Return [x, y] of the center of cell containing provided text 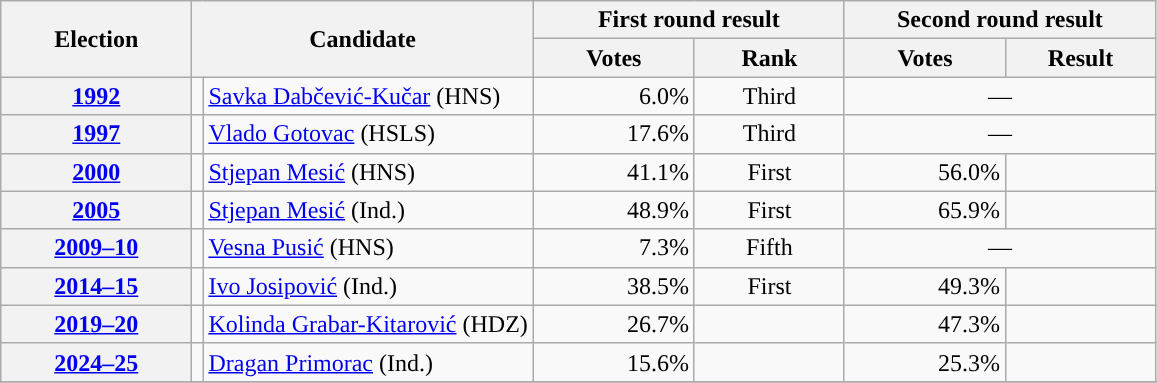
2005 [96, 210]
56.0% [924, 172]
Fifth [769, 248]
7.3% [614, 248]
26.7% [614, 324]
Stjepan Mesić (HNS) [368, 172]
17.6% [614, 134]
1992 [96, 96]
2009–10 [96, 248]
Rank [769, 58]
First round result [688, 20]
41.1% [614, 172]
Ivo Josipović (Ind.) [368, 286]
Second round result [1000, 20]
Vlado Gotovac (HSLS) [368, 134]
2014–15 [96, 286]
Kolinda Grabar-Kitarović (HDZ) [368, 324]
15.6% [614, 362]
48.9% [614, 210]
38.5% [614, 286]
Stjepan Mesić (Ind.) [368, 210]
Dragan Primorac (Ind.) [368, 362]
2000 [96, 172]
Candidate [363, 39]
1997 [96, 134]
Election [96, 39]
Savka Dabčević-Kučar (HNS) [368, 96]
2019–20 [96, 324]
65.9% [924, 210]
49.3% [924, 286]
6.0% [614, 96]
47.3% [924, 324]
Vesna Pusić (HNS) [368, 248]
2024–25 [96, 362]
Result [1080, 58]
25.3% [924, 362]
